Find where the given text appears and provide that cell's center as [x, y] coordinate. 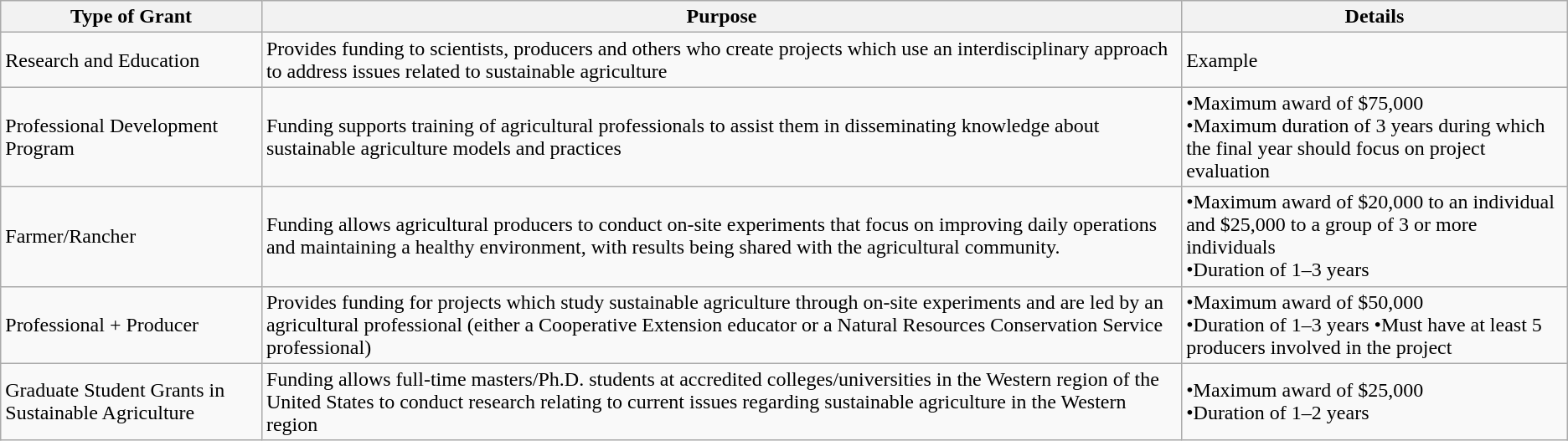
Details [1375, 17]
•Maximum award of $75,000•Maximum duration of 3 years during which the final year should focus on project evaluation [1375, 137]
Example [1375, 60]
Funding supports training of agricultural professionals to assist them in disseminating knowledge about sustainable agriculture models and practices [721, 137]
Professional + Producer [132, 325]
Research and Education [132, 60]
Graduate Student Grants in Sustainable Agriculture [132, 402]
Professional Development Program [132, 137]
•Maximum award of $25,000•Duration of 1–2 years [1375, 402]
•Maximum award of $50,000•Duration of 1–3 years •Must have at least 5 producers involved in the project [1375, 325]
Farmer/Rancher [132, 236]
Purpose [721, 17]
Type of Grant [132, 17]
•Maximum award of $20,000 to an individual and $25,000 to a group of 3 or more individuals•Duration of 1–3 years [1375, 236]
